Capture the cell that displays the provided text and extract its [X, Y] central coordinate. 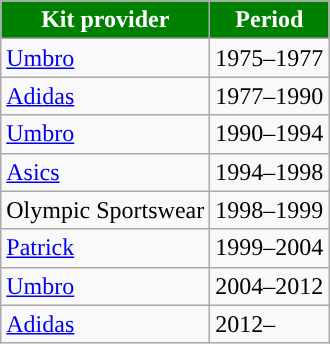
1975–1977 [270, 58]
Olympic Sportswear [106, 210]
Period [270, 20]
1977–1990 [270, 96]
1990–1994 [270, 134]
2012– [270, 324]
1998–1999 [270, 210]
Asics [106, 172]
1994–1998 [270, 172]
Kit provider [106, 20]
1999–2004 [270, 248]
Patrick [106, 248]
2004–2012 [270, 286]
